Find where the given text appears and provide that cell's center as (x, y) coordinate. 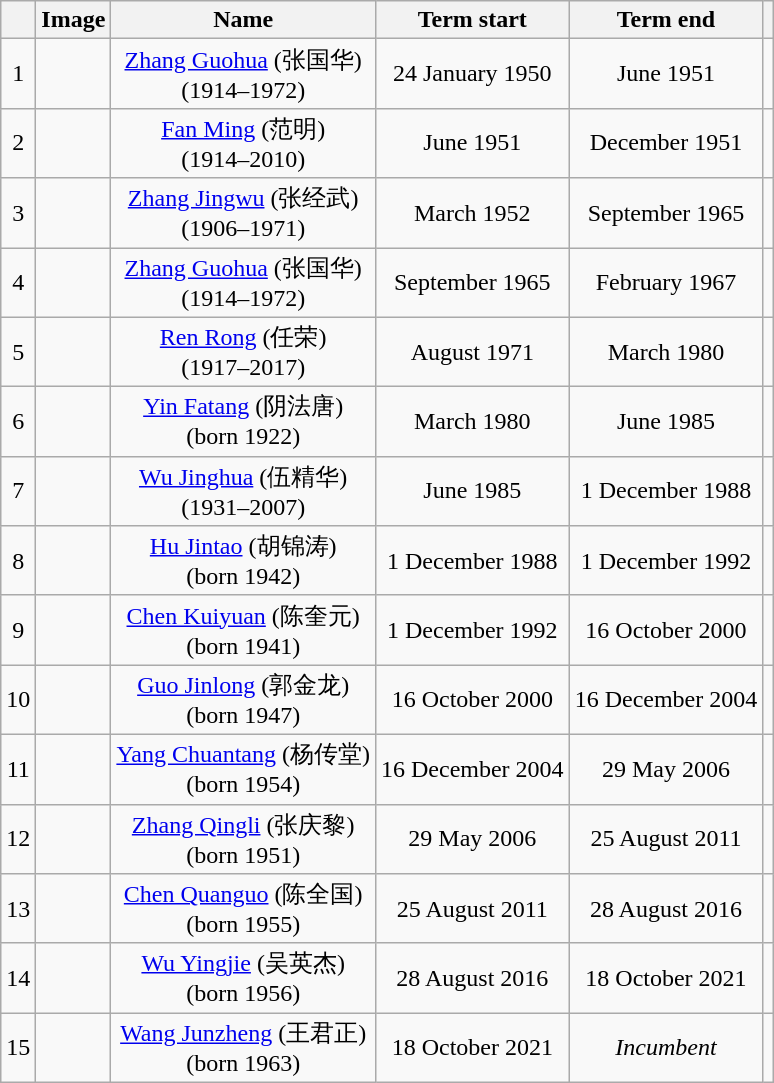
Zhang Qingli (张庆黎)(born 1951) (244, 839)
Ren Rong (任荣)(1917–2017) (244, 352)
12 (18, 839)
Incumbent (666, 1048)
Wu Yingjie (吴英杰)(born 1956) (244, 978)
6 (18, 422)
4 (18, 283)
December 1951 (666, 143)
5 (18, 352)
Wang Junzheng (王君正)(born 1963) (244, 1048)
Hu Jintao (胡锦涛)(born 1942) (244, 561)
24 January 1950 (472, 74)
13 (18, 909)
Guo Jinlong (郭金龙)(born 1947) (244, 700)
Chen Quanguo (陈全国)(born 1955) (244, 909)
Wu Jinghua (伍精华)(1931–2007) (244, 491)
14 (18, 978)
9 (18, 630)
Term start (472, 20)
7 (18, 491)
March 1952 (472, 213)
15 (18, 1048)
February 1967 (666, 283)
Name (244, 20)
Image (74, 20)
Yin Fatang (阴法唐)(born 1922) (244, 422)
August 1971 (472, 352)
11 (18, 769)
Chen Kuiyuan (陈奎元)(born 1941) (244, 630)
Yang Chuantang (杨传堂)(born 1954) (244, 769)
8 (18, 561)
Zhang Jingwu (张经武)(1906–1971) (244, 213)
1 (18, 74)
3 (18, 213)
10 (18, 700)
Fan Ming (范明)(1914–2010) (244, 143)
2 (18, 143)
Term end (666, 20)
